Provide the (X, Y) coordinate of the cell's center where the given text is located.  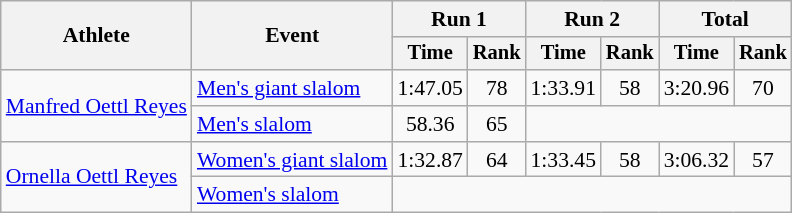
Women's giant slalom (292, 160)
Men's slalom (292, 124)
Women's slalom (292, 195)
Ornella Oettl Reyes (96, 178)
Event (292, 36)
3:20.96 (696, 88)
1:33.45 (564, 160)
Men's giant slalom (292, 88)
Run 1 (458, 19)
Total (726, 19)
1:33.91 (564, 88)
1:32.87 (430, 160)
1:47.05 (430, 88)
Manfred Oettl Reyes (96, 106)
65 (497, 124)
3:06.32 (696, 160)
57 (763, 160)
70 (763, 88)
78 (497, 88)
Athlete (96, 36)
64 (497, 160)
Run 2 (592, 19)
58.36 (430, 124)
